Extract the (x, y) coordinate from the center of the cell holding the provided text.  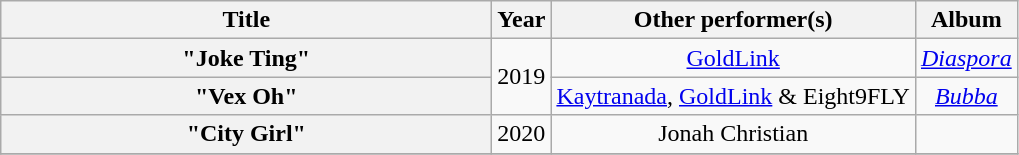
"Joke Ting" (246, 58)
Jonah Christian (734, 134)
2020 (522, 134)
Diaspora (966, 58)
GoldLink (734, 58)
"Vex Oh" (246, 96)
2019 (522, 77)
Title (246, 20)
Year (522, 20)
Bubba (966, 96)
"City Girl" (246, 134)
Album (966, 20)
Kaytranada, GoldLink & Eight9FLY (734, 96)
Other performer(s) (734, 20)
